Provide the [X, Y] coordinate of the cell's center where the given text is located.  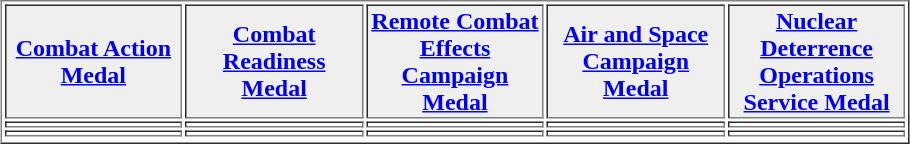
Air and Space Campaign Medal [636, 61]
Nuclear Deterrence Operations Service Medal [817, 61]
Combat Action Medal [93, 61]
Combat Readiness Medal [274, 61]
Remote Combat Effects Campaign Medal [455, 61]
